Return the [X, Y] coordinate for the center point of the cell that contains the specified text.  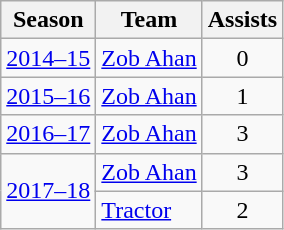
2 [242, 210]
Team [149, 20]
2017–18 [48, 191]
2015–16 [48, 96]
Tractor [149, 210]
0 [242, 58]
1 [242, 96]
Season [48, 20]
Assists [242, 20]
2016–17 [48, 134]
2014–15 [48, 58]
